Scan for the cell matching the given text and deliver its (x, y) coordinate at center. 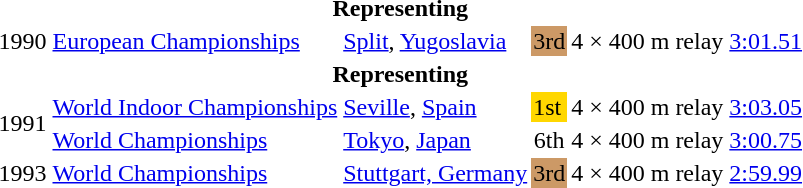
Stuttgart, Germany (436, 173)
World Indoor Championships (195, 107)
1st (550, 107)
Split, Yugoslavia (436, 41)
6th (550, 140)
European Championships (195, 41)
Seville, Spain (436, 107)
Tokyo, Japan (436, 140)
